Detect which cell encompasses the target text, then output its [X, Y] center coordinate. 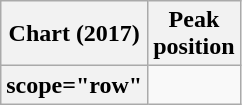
Chart (2017) [74, 34]
scope="row" [74, 85]
Peakposition [194, 34]
